Find where the given text appears and provide that cell's center as (X, Y) coordinate. 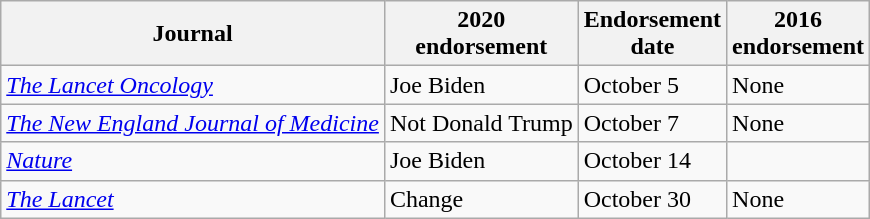
Endorsementdate (652, 34)
The Lancet Oncology (193, 85)
The New England Journal of Medicine (193, 123)
2016endorsement (798, 34)
Nature (193, 161)
October 14 (652, 161)
October 5 (652, 85)
The Lancet (193, 199)
Change (481, 199)
Not Donald Trump (481, 123)
October 30 (652, 199)
Journal (193, 34)
October 7 (652, 123)
2020endorsement (481, 34)
